Search for the cell housing the specified text and yield its [x, y] center coordinate. 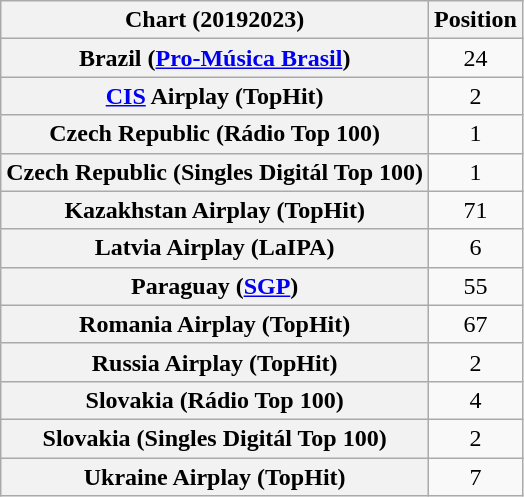
Czech Republic (Rádio Top 100) [215, 134]
Slovakia (Rádio Top 100) [215, 400]
Romania Airplay (TopHit) [215, 324]
4 [476, 400]
7 [476, 477]
Brazil (Pro-Música Brasil) [215, 58]
Czech Republic (Singles Digitál Top 100) [215, 172]
Chart (20192023) [215, 20]
55 [476, 286]
CIS Airplay (TopHit) [215, 96]
24 [476, 58]
Position [476, 20]
Latvia Airplay (LaIPA) [215, 248]
Slovakia (Singles Digitál Top 100) [215, 438]
Kazakhstan Airplay (TopHit) [215, 210]
6 [476, 248]
67 [476, 324]
Ukraine Airplay (TopHit) [215, 477]
Russia Airplay (TopHit) [215, 362]
71 [476, 210]
Paraguay (SGP) [215, 286]
